Output the [x, y] coordinate of the center of the cell containing the given text.  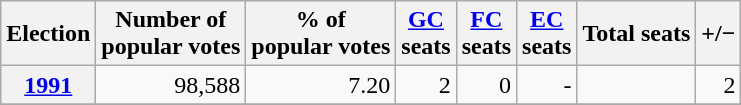
Total seats [636, 34]
- [547, 85]
Election [48, 34]
0 [486, 85]
ECseats [547, 34]
+/− [718, 34]
FCseats [486, 34]
% ofpopular votes [321, 34]
1991 [48, 85]
Number ofpopular votes [171, 34]
GCseats [426, 34]
7.20 [321, 85]
98,588 [171, 85]
